For the text-containing cell, return its midpoint in (x, y) coordinate format. 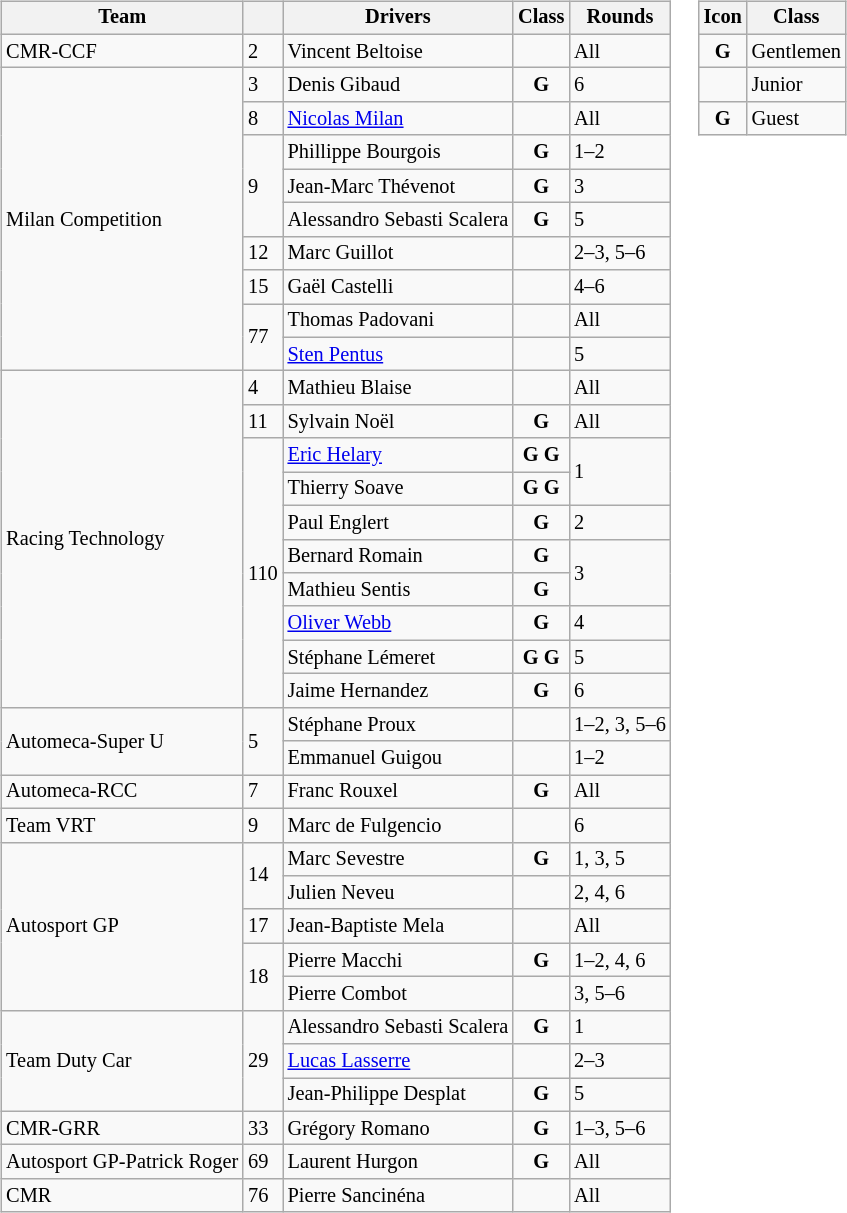
Nicolas Milan (398, 119)
Lucas Lasserre (398, 1061)
Team VRT (122, 825)
Sten Pentus (398, 354)
Team (122, 18)
Thomas Padovani (398, 321)
12 (262, 253)
Pierre Macchi (398, 960)
Automeca-RCC (122, 792)
4–6 (620, 287)
Mathieu Blaise (398, 388)
Emmanuel Guigou (398, 758)
2, 4, 6 (620, 893)
Pierre Sancinéna (398, 1196)
17 (262, 926)
1–2, 3, 5–6 (620, 724)
Stéphane Proux (398, 724)
CMR (122, 1196)
Gaël Castelli (398, 287)
1, 3, 5 (620, 859)
Paul Englert (398, 522)
110 (262, 572)
Jean-Baptiste Mela (398, 926)
Vincent Beltoise (398, 51)
76 (262, 1196)
Sylvain Noël (398, 422)
Thierry Soave (398, 489)
Marc Guillot (398, 253)
15 (262, 287)
Laurent Hurgon (398, 1162)
Guest (796, 119)
14 (262, 876)
Jean-Philippe Desplat (398, 1095)
Phillippe Bourgois (398, 152)
Autosport GP (122, 926)
Grégory Romano (398, 1128)
Pierre Combot (398, 994)
Denis Gibaud (398, 85)
1–2, 4, 6 (620, 960)
Jaime Hernandez (398, 691)
1–3, 5–6 (620, 1128)
Eric Helary (398, 455)
Oliver Webb (398, 623)
CMR-GRR (122, 1128)
33 (262, 1128)
Team Duty Car (122, 1060)
Automeca-Super U (122, 740)
Gentlemen (796, 51)
18 (262, 976)
Franc Rouxel (398, 792)
8 (262, 119)
77 (262, 338)
Junior (796, 85)
Mathieu Sentis (398, 590)
Marc Sevestre (398, 859)
Autosport GP-Patrick Roger (122, 1162)
Stéphane Lémeret (398, 657)
69 (262, 1162)
Icon (723, 18)
Drivers (398, 18)
CMR-CCF (122, 51)
7 (262, 792)
Rounds (620, 18)
Jean-Marc Thévenot (398, 186)
11 (262, 422)
Milan Competition (122, 220)
Marc de Fulgencio (398, 825)
3, 5–6 (620, 994)
29 (262, 1060)
Julien Neveu (398, 893)
Bernard Romain (398, 556)
Racing Technology (122, 540)
2–3, 5–6 (620, 253)
2–3 (620, 1061)
